Detect which cell encompasses the target text, then output its [X, Y] center coordinate. 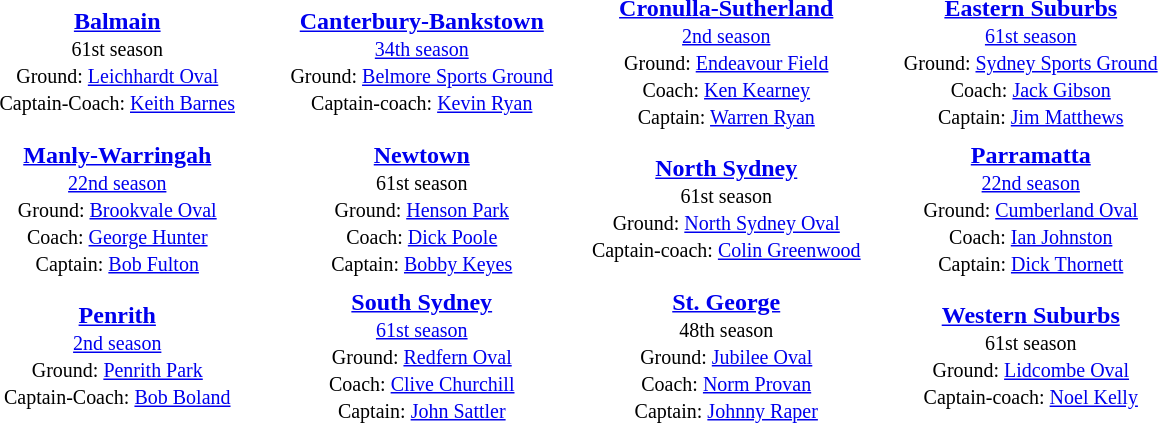
North Sydney61st seasonGround: North Sydney Oval Captain-coach: Colin Greenwood [727, 209]
Newtown61st seasonGround: Henson Park Coach: Dick PooleCaptain: Bobby Keyes [422, 209]
